Detect which cell encompasses the target text, then output its [X, Y] center coordinate. 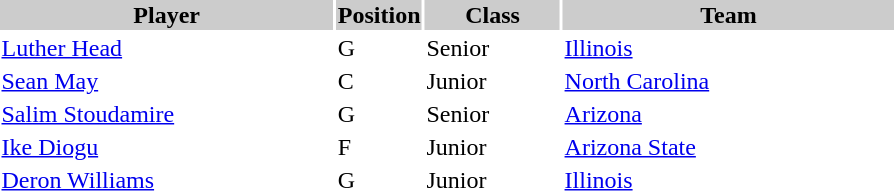
F [379, 147]
Position [379, 15]
Luther Head [166, 48]
Arizona [728, 114]
Sean May [166, 81]
Arizona State [728, 147]
Ike Diogu [166, 147]
Illinois [728, 48]
Class [492, 15]
North Carolina [728, 81]
Team [728, 15]
Salim Stoudamire [166, 114]
C [379, 81]
Player [166, 15]
